Output the [x, y] coordinate of the center of the cell containing the given text.  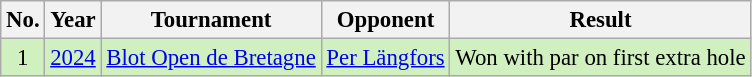
Result [600, 20]
Blot Open de Bretagne [211, 58]
Year [73, 20]
Per Längfors [386, 58]
2024 [73, 58]
Won with par on first extra hole [600, 58]
1 [23, 58]
Tournament [211, 20]
Opponent [386, 20]
No. [23, 20]
